Determine the (X, Y) coordinate at the center of the cell enclosing the given text.  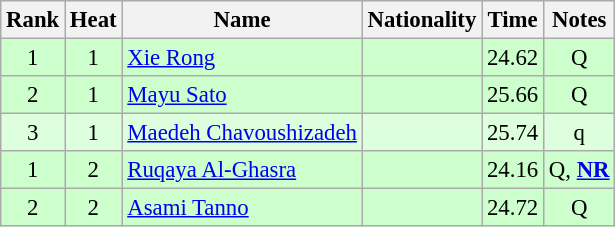
Nationality (422, 20)
Ruqaya Al-Ghasra (242, 170)
25.74 (513, 133)
24.62 (513, 58)
25.66 (513, 95)
24.72 (513, 208)
Rank (33, 20)
Xie Rong (242, 58)
Mayu Sato (242, 95)
q (580, 133)
24.16 (513, 170)
Time (513, 20)
Q, NR (580, 170)
Notes (580, 20)
Heat (94, 20)
3 (33, 133)
Name (242, 20)
Maedeh Chavoushizadeh (242, 133)
Asami Tanno (242, 208)
